Locate the cell with the specified text and output its (x, y) center coordinate. 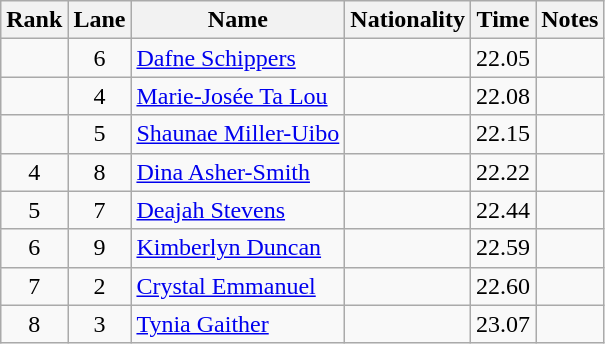
Dina Asher-Smith (238, 172)
Time (504, 20)
22.05 (504, 58)
22.44 (504, 210)
22.22 (504, 172)
22.60 (504, 286)
Kimberlyn Duncan (238, 248)
Lane (100, 20)
Marie-Josée Ta Lou (238, 96)
2 (100, 286)
Tynia Gaither (238, 324)
Dafne Schippers (238, 58)
Notes (570, 20)
Nationality (408, 20)
22.15 (504, 134)
Shaunae Miller-Uibo (238, 134)
Rank (34, 20)
22.08 (504, 96)
Deajah Stevens (238, 210)
Name (238, 20)
22.59 (504, 248)
23.07 (504, 324)
9 (100, 248)
3 (100, 324)
Crystal Emmanuel (238, 286)
